Detect which cell encompasses the target text, then output its (x, y) center coordinate. 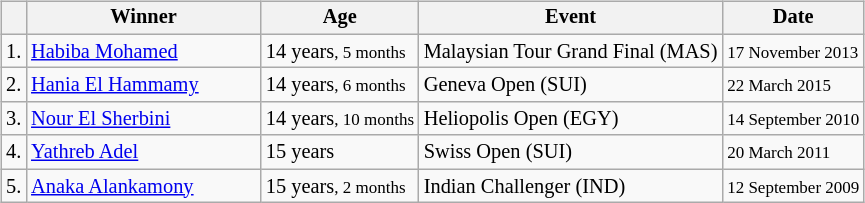
17 November 2013 (793, 51)
Malaysian Tour Grand Final (MAS) (570, 51)
Swiss Open (SUI) (570, 152)
14 September 2010 (793, 119)
Geneva Open (SUI) (570, 85)
5. (14, 186)
Heliopolis Open (EGY) (570, 119)
Anaka Alankamony (144, 186)
1. (14, 51)
14 years, 6 months (340, 85)
Indian Challenger (IND) (570, 186)
14 years, 5 months (340, 51)
Hania El Hammamy (144, 85)
Date (793, 18)
15 years, 2 months (340, 186)
20 March 2011 (793, 152)
14 years, 10 months (340, 119)
Nour El Sherbini (144, 119)
2. (14, 85)
Age (340, 18)
12 September 2009 (793, 186)
Habiba Mohamed (144, 51)
22 March 2015 (793, 85)
Yathreb Adel (144, 152)
3. (14, 119)
15 years (340, 152)
Event (570, 18)
Winner (144, 18)
4. (14, 152)
